Find where the given text appears and provide that cell's center as (X, Y) coordinate. 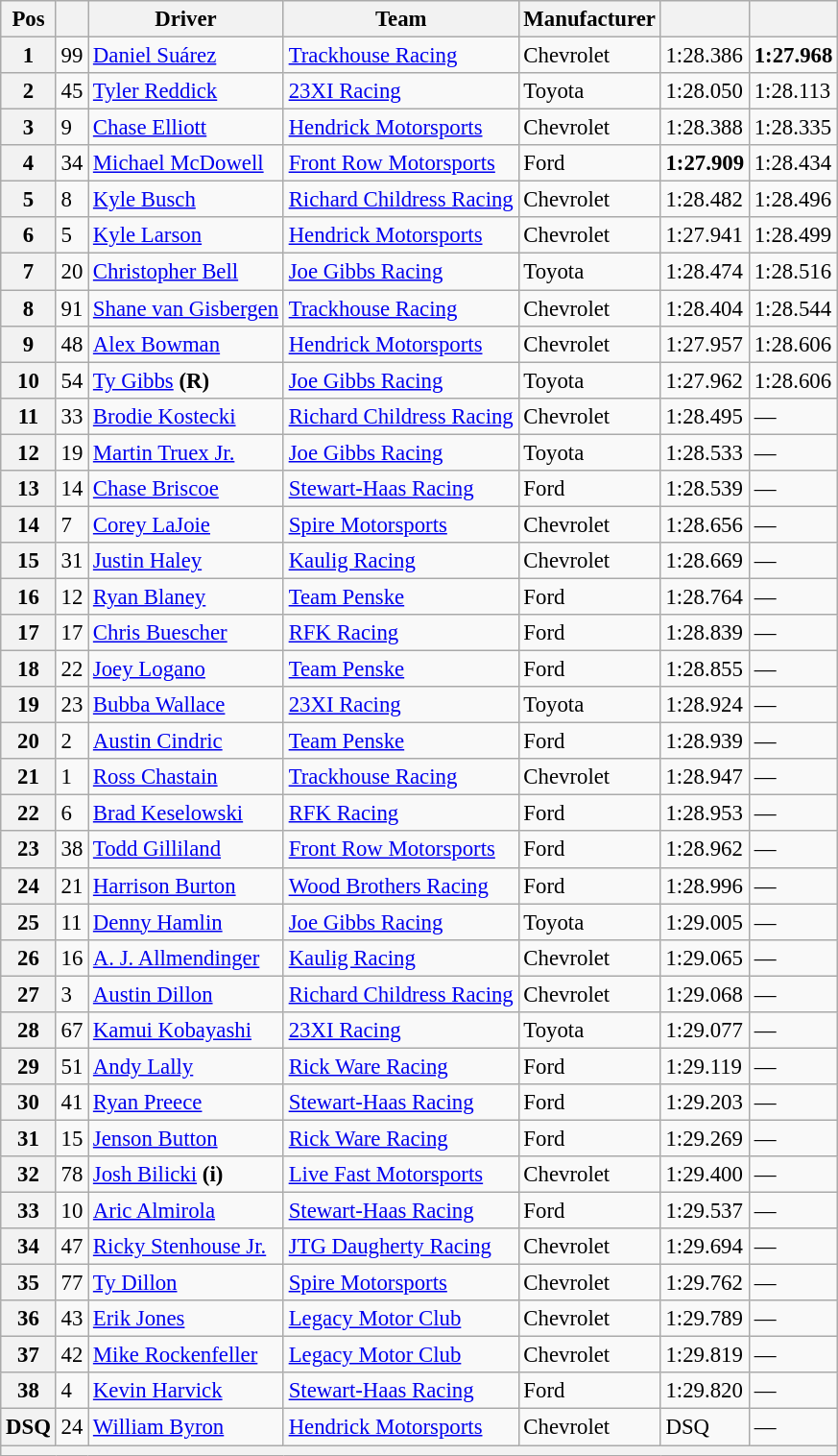
1:29.119 (705, 1066)
Martin Truex Jr. (186, 452)
77 (71, 1283)
1:28.656 (705, 524)
48 (71, 344)
45 (71, 91)
1:28.474 (705, 272)
1:28.404 (705, 308)
Wood Brothers Racing (401, 886)
78 (71, 1175)
28 (29, 1031)
26 (29, 958)
1:28.953 (705, 813)
18 (29, 669)
1:29.819 (705, 1355)
JTG Daugherty Racing (401, 1247)
1:28.764 (705, 596)
Alex Bowman (186, 344)
1:27.968 (793, 56)
Daniel Suárez (186, 56)
1:28.962 (705, 850)
Harrison Burton (186, 886)
43 (71, 1319)
1:28.434 (793, 163)
Kyle Busch (186, 200)
1:29.269 (705, 1138)
36 (29, 1319)
Bubba Wallace (186, 705)
32 (29, 1175)
William Byron (186, 1427)
30 (29, 1103)
Josh Bilicki (i) (186, 1175)
Kyle Larson (186, 235)
Todd Gilliland (186, 850)
1:28.669 (705, 561)
1:29.820 (705, 1392)
1:28.533 (705, 452)
Chase Elliott (186, 128)
42 (71, 1355)
1:28.050 (705, 91)
Austin Cindric (186, 741)
Chase Briscoe (186, 489)
Shane van Gisbergen (186, 308)
Christopher Bell (186, 272)
41 (71, 1103)
1:28.924 (705, 705)
Joey Logano (186, 669)
1:28.496 (793, 200)
1:28.499 (793, 235)
Kevin Harvick (186, 1392)
Tyler Reddick (186, 91)
1:28.482 (705, 200)
29 (29, 1066)
1:29.077 (705, 1031)
Austin Dillon (186, 994)
Ty Gibbs (R) (186, 380)
1:28.947 (705, 777)
Team (401, 19)
54 (71, 380)
Chris Buescher (186, 633)
47 (71, 1247)
Kamui Kobayashi (186, 1031)
Brad Keselowski (186, 813)
1:28.516 (793, 272)
1:28.386 (705, 56)
Live Fast Motorsports (401, 1175)
1:27.941 (705, 235)
Corey LaJoie (186, 524)
Driver (186, 19)
1:29.762 (705, 1283)
1:29.789 (705, 1319)
1:27.909 (705, 163)
Aric Almirola (186, 1211)
1:29.203 (705, 1103)
1:28.113 (793, 91)
1:29.065 (705, 958)
1:28.544 (793, 308)
1:29.694 (705, 1247)
1:27.957 (705, 344)
91 (71, 308)
Brodie Kostecki (186, 416)
Denny Hamlin (186, 922)
Ryan Blaney (186, 596)
1:28.335 (793, 128)
A. J. Allmendinger (186, 958)
35 (29, 1283)
1:29.537 (705, 1211)
1:28.855 (705, 669)
Ross Chastain (186, 777)
1:28.388 (705, 128)
Ricky Stenhouse Jr. (186, 1247)
1:29.400 (705, 1175)
1:29.005 (705, 922)
Jenson Button (186, 1138)
37 (29, 1355)
51 (71, 1066)
1:28.996 (705, 886)
Ryan Preece (186, 1103)
1:27.962 (705, 380)
Mike Rockenfeller (186, 1355)
25 (29, 922)
1:28.839 (705, 633)
Pos (29, 19)
Manufacturer (589, 19)
67 (71, 1031)
1:28.495 (705, 416)
27 (29, 994)
Ty Dillon (186, 1283)
Erik Jones (186, 1319)
1:29.068 (705, 994)
Andy Lally (186, 1066)
Michael McDowell (186, 163)
1:28.939 (705, 741)
99 (71, 56)
13 (29, 489)
Justin Haley (186, 561)
1:28.539 (705, 489)
